Return the [x, y] coordinate for the center point of the cell that contains the specified text.  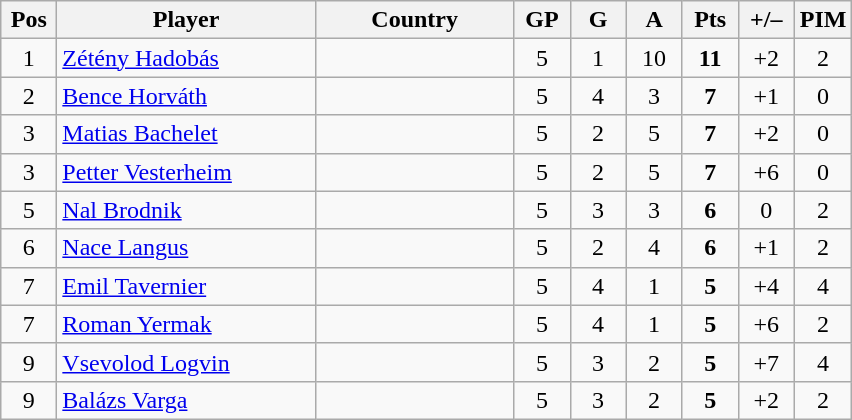
Balázs Varga [186, 400]
11 [710, 58]
10 [654, 58]
Zétény Hadobás [186, 58]
Pts [710, 20]
Nal Brodnik [186, 210]
G [598, 20]
Bence Horváth [186, 96]
Pos [29, 20]
+4 [766, 286]
Country [414, 20]
Emil Tavernier [186, 286]
Nace Langus [186, 248]
GP [542, 20]
Petter Vesterheim [186, 172]
Player [186, 20]
PIM [823, 20]
Matias Bachelet [186, 134]
Roman Yermak [186, 324]
+/– [766, 20]
+7 [766, 362]
Vsevolod Logvin [186, 362]
A [654, 20]
